From the cell containing the given text, extract its center point as (x, y) coordinate. 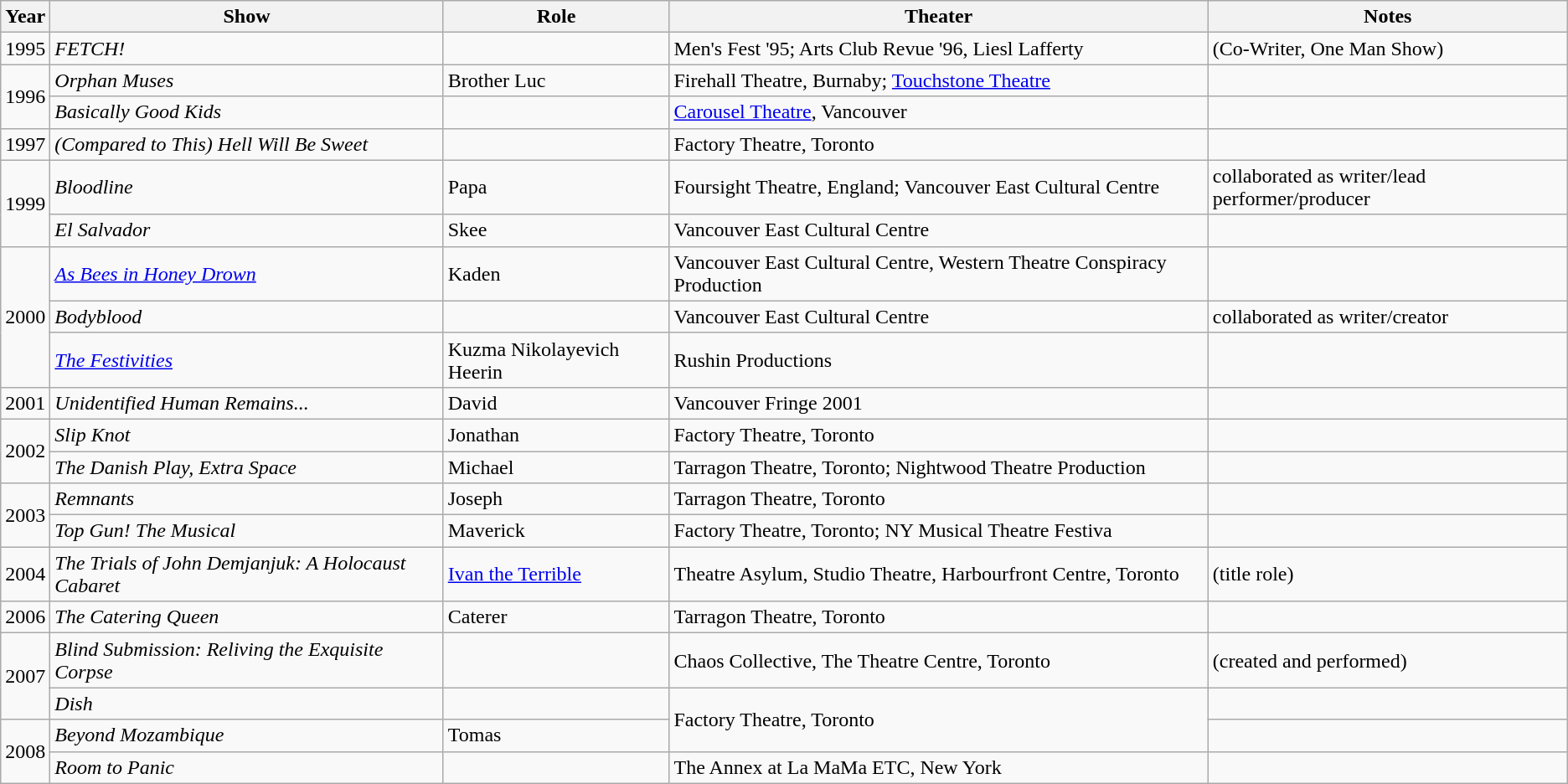
Tarragon Theatre, Toronto; Nightwood Theatre Production (938, 467)
Role (556, 17)
2007 (25, 677)
2006 (25, 617)
As Bees in Honey Drown (246, 273)
1995 (25, 49)
2008 (25, 751)
Firehall Theatre, Burnaby; Touchstone Theatre (938, 80)
(created and performed) (1387, 660)
Vancouver Fringe 2001 (938, 403)
(Compared to This) Hell Will Be Sweet (246, 144)
Rushin Productions (938, 360)
1996 (25, 96)
(Co-Writer, One Man Show) (1387, 49)
Michael (556, 467)
Men's Fest '95; Arts Club Revue '96, Liesl Lafferty (938, 49)
Papa (556, 188)
Top Gun! The Musical (246, 531)
The Trials of John Demjanjuk: A Holocaust Cabaret (246, 575)
Room to Panic (246, 767)
2004 (25, 575)
Skee (556, 230)
1997 (25, 144)
Theater (938, 17)
Chaos Collective, The Theatre Centre, Toronto (938, 660)
Jonathan (556, 435)
Notes (1387, 17)
El Salvador (246, 230)
2002 (25, 451)
Remnants (246, 499)
The Danish Play, Extra Space (246, 467)
The Festivities (246, 360)
1999 (25, 203)
2000 (25, 317)
Year (25, 17)
David (556, 403)
Show (246, 17)
2003 (25, 515)
Caterer (556, 617)
Foursight Theatre, England; Vancouver East Cultural Centre (938, 188)
Maverick (556, 531)
2001 (25, 403)
Unidentified Human Remains... (246, 403)
Theatre Asylum, Studio Theatre, Harbourfront Centre, Toronto (938, 575)
Dish (246, 704)
Slip Knot (246, 435)
Carousel Theatre, Vancouver (938, 112)
Brother Luc (556, 80)
(title role) (1387, 575)
collaborated as writer/creator (1387, 317)
Factory Theatre, Toronto; NY Musical Theatre Festiva (938, 531)
collaborated as writer/lead performer/producer (1387, 188)
Beyond Mozambique (246, 735)
Blind Submission: Reliving the Exquisite Corpse (246, 660)
Bloodline (246, 188)
Kuzma Nikolayevich Heerin (556, 360)
Joseph (556, 499)
Tomas (556, 735)
Kaden (556, 273)
FETCH! (246, 49)
Orphan Muses (246, 80)
Ivan the Terrible (556, 575)
Bodyblood (246, 317)
The Catering Queen (246, 617)
The Annex at La MaMa ETC, New York (938, 767)
Vancouver East Cultural Centre, Western Theatre Conspiracy Production (938, 273)
Basically Good Kids (246, 112)
